Determine the [X, Y] coordinate at the center of the cell enclosing the given text.  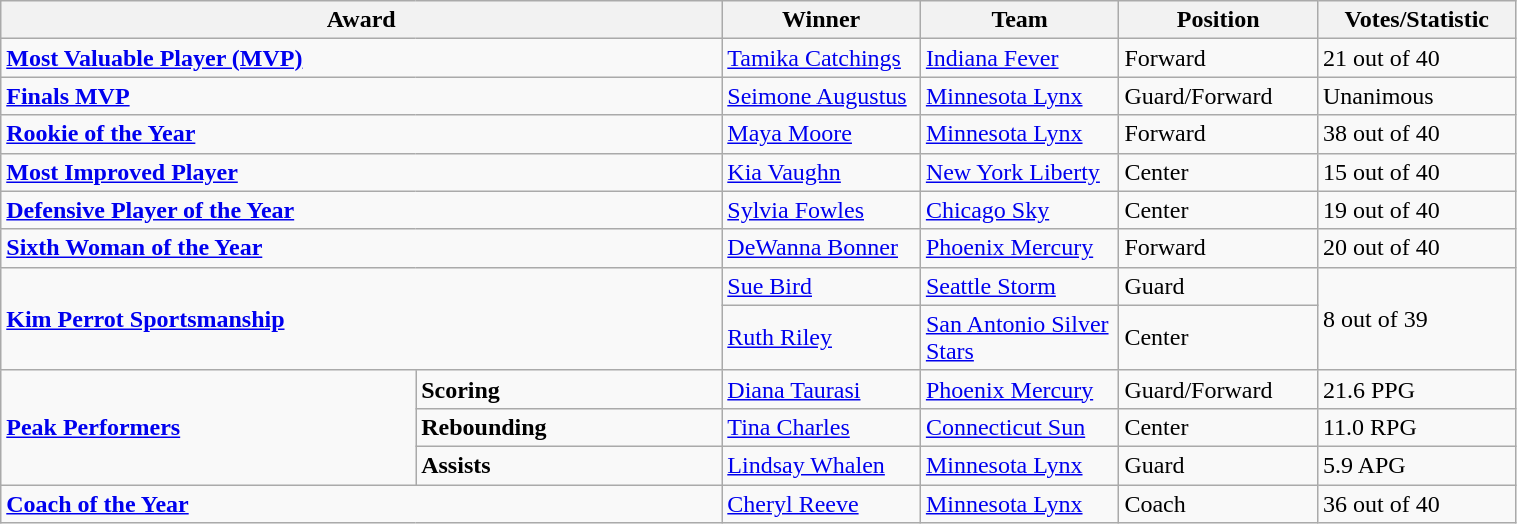
Defensive Player of the Year [362, 210]
Coach of the Year [362, 503]
New York Liberty [1020, 172]
36 out of 40 [1416, 503]
Scoring [569, 389]
11.0 RPG [1416, 427]
Rebounding [569, 427]
Chicago Sky [1020, 210]
Coach [1218, 503]
Assists [569, 465]
Sylvia Fowles [822, 210]
21.6 PPG [1416, 389]
Most Improved Player [362, 172]
Sue Bird [822, 286]
Votes/Statistic [1416, 20]
38 out of 40 [1416, 134]
Lindsay Whalen [822, 465]
Diana Taurasi [822, 389]
Most Valuable Player (MVP) [362, 58]
Seimone Augustus [822, 96]
Kia Vaughn [822, 172]
Sixth Woman of the Year [362, 248]
Winner [822, 20]
Unanimous [1416, 96]
Rookie of the Year [362, 134]
Seattle Storm [1020, 286]
Cheryl Reeve [822, 503]
San Antonio Silver Stars [1020, 338]
Finals MVP [362, 96]
DeWanna Bonner [822, 248]
Indiana Fever [1020, 58]
Peak Performers [208, 427]
Connecticut Sun [1020, 427]
Maya Moore [822, 134]
Tamika Catchings [822, 58]
Tina Charles [822, 427]
15 out of 40 [1416, 172]
20 out of 40 [1416, 248]
21 out of 40 [1416, 58]
Ruth Riley [822, 338]
Award [362, 20]
8 out of 39 [1416, 318]
5.9 APG [1416, 465]
Team [1020, 20]
Position [1218, 20]
19 out of 40 [1416, 210]
Kim Perrot Sportsmanship [362, 318]
